Pinpoint the cell where the given text exists, returning its (x, y) midpoint coordinate. 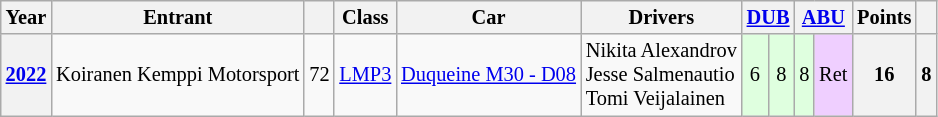
LMP3 (365, 75)
16 (884, 75)
Entrant (178, 17)
ABU (823, 17)
Duqueine M30 - D08 (488, 75)
2022 (26, 75)
Points (884, 17)
Car (488, 17)
Class (365, 17)
6 (755, 75)
Koiranen Kemppi Motorsport (178, 75)
Year (26, 17)
Ret (833, 75)
Nikita Alexandrov Jesse Salmenautio Tomi Veijalainen (662, 75)
72 (319, 75)
Drivers (662, 17)
DUB (768, 17)
